Provide the [X, Y] coordinate of the cell's center where the given text is located.  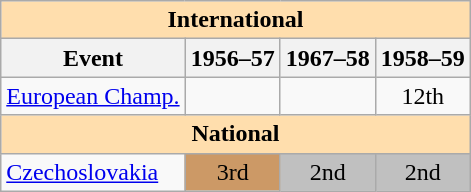
Czechoslovakia [93, 172]
National [236, 134]
1956–57 [232, 58]
Event [93, 58]
International [236, 20]
3rd [232, 172]
European Champ. [93, 96]
12th [422, 96]
1958–59 [422, 58]
1967–58 [328, 58]
